Determine the [X, Y] coordinate at the center of the cell enclosing the given text.  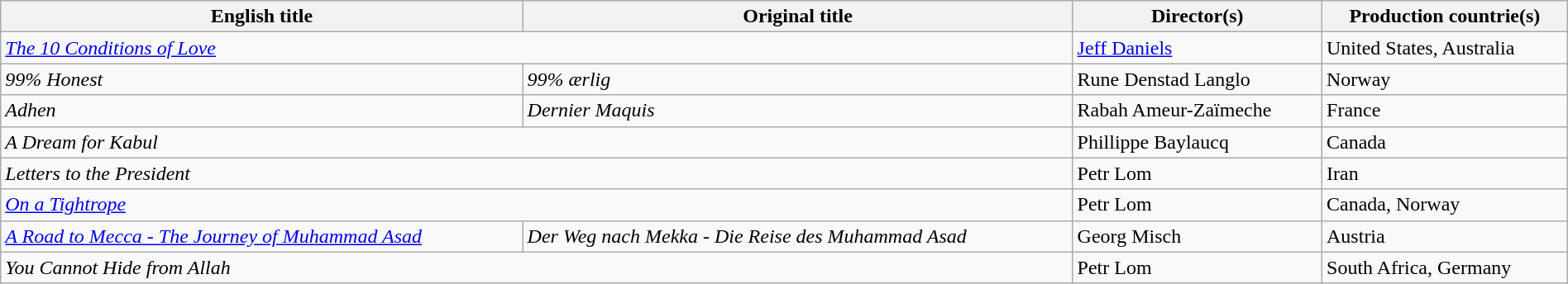
English title [261, 17]
Adhen [261, 111]
Jeff Daniels [1198, 48]
99% ærlig [797, 79]
You Cannot Hide from Allah [537, 267]
Director(s) [1198, 17]
Letters to the President [537, 173]
Dernier Maquis [797, 111]
Iran [1446, 173]
Canada, Norway [1446, 205]
Georg Misch [1198, 236]
South Africa, Germany [1446, 267]
Canada [1446, 142]
Austria [1446, 236]
Rabah Ameur-Zaïmeche [1198, 111]
Rune Denstad Langlo [1198, 79]
A Dream for Kabul [537, 142]
99% Honest [261, 79]
Der Weg nach Mekka - Die Reise des Muhammad Asad [797, 236]
A Road to Mecca - The Journey of Muhammad Asad [261, 236]
Original title [797, 17]
France [1446, 111]
United States, Australia [1446, 48]
Production countrie(s) [1446, 17]
Norway [1446, 79]
The 10 Conditions of Love [537, 48]
On a Tightrope [537, 205]
Phillippe Baylaucq [1198, 142]
